Pinpoint the cell where the given text exists, returning its [X, Y] midpoint coordinate. 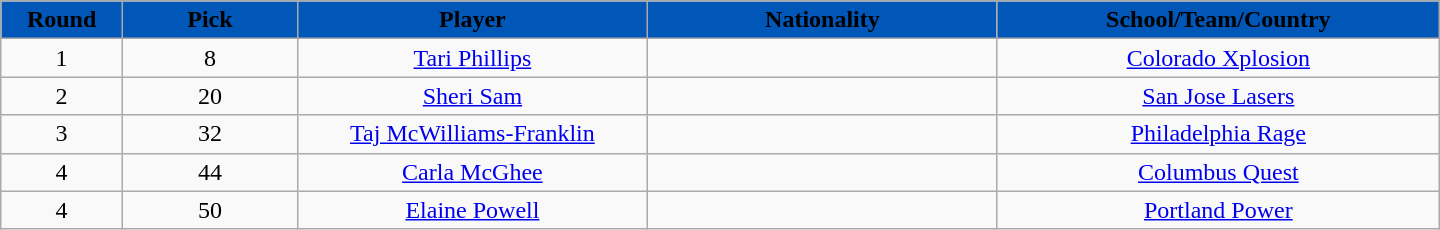
Taj McWilliams-Franklin [472, 134]
Round [62, 20]
44 [210, 172]
Player [472, 20]
San Jose Lasers [1218, 96]
1 [62, 58]
2 [62, 96]
School/Team/Country [1218, 20]
Nationality [822, 20]
Tari Phillips [472, 58]
Philadelphia Rage [1218, 134]
Sheri Sam [472, 96]
32 [210, 134]
Pick [210, 20]
Colorado Xplosion [1218, 58]
50 [210, 210]
20 [210, 96]
Elaine Powell [472, 210]
8 [210, 58]
Portland Power [1218, 210]
Columbus Quest [1218, 172]
Carla McGhee [472, 172]
3 [62, 134]
